Locate the cell with the specified text and output its [x, y] center coordinate. 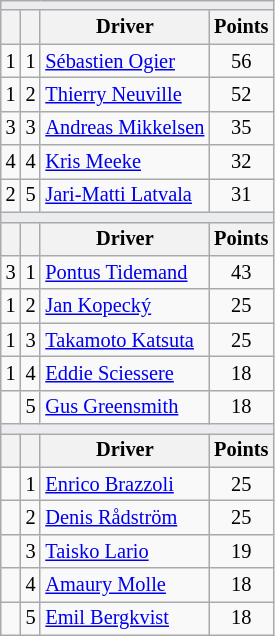
Thierry Neuville [124, 94]
Pontus Tidemand [124, 272]
Gus Greensmith [124, 407]
Jari-Matti Latvala [124, 195]
35 [241, 128]
Amaury Molle [124, 585]
Denis Rådström [124, 517]
Jan Kopecký [124, 306]
Enrico Brazzoli [124, 484]
Eddie Sciessere [124, 373]
52 [241, 94]
56 [241, 61]
Emil Bergkvist [124, 618]
Sébastien Ogier [124, 61]
19 [241, 551]
Kris Meeke [124, 162]
32 [241, 162]
Taisko Lario [124, 551]
31 [241, 195]
43 [241, 272]
Takamoto Katsuta [124, 340]
Andreas Mikkelsen [124, 128]
